Find where the given text appears and provide that cell's center as (x, y) coordinate. 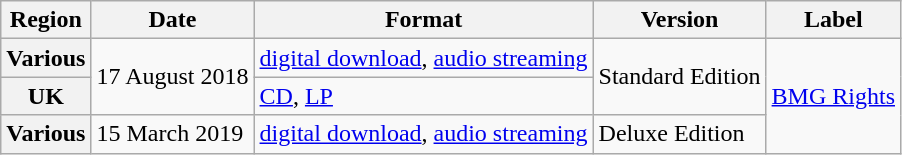
BMG Rights (833, 96)
Format (424, 20)
Deluxe Edition (680, 134)
Region (46, 20)
Version (680, 20)
15 March 2019 (172, 134)
UK (46, 96)
Standard Edition (680, 77)
Label (833, 20)
17 August 2018 (172, 77)
Date (172, 20)
CD, LP (424, 96)
